Return the [X, Y] coordinate for the center point of the cell that contains the specified text.  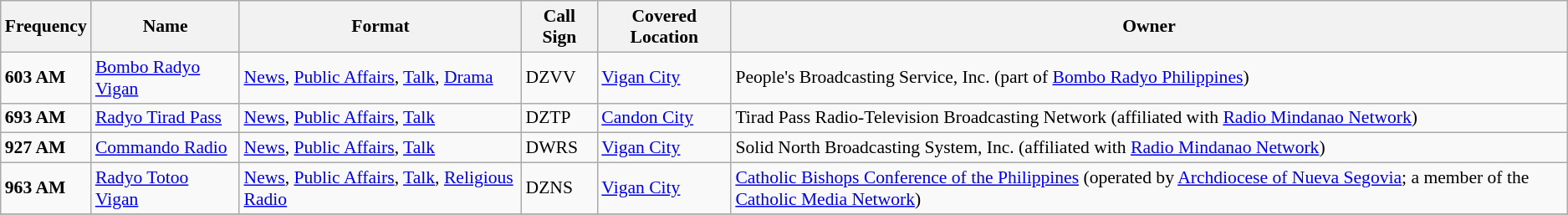
DZVV [560, 77]
People's Broadcasting Service, Inc. (part of Bombo Radyo Philippines) [1149, 77]
963 AM [46, 189]
DZNS [560, 189]
Radyo Totoo Vigan [166, 189]
927 AM [46, 148]
Commando Radio [166, 148]
Radyo Tirad Pass [166, 118]
Bombo Radyo Vigan [166, 77]
Frequency [46, 27]
Catholic Bishops Conference of the Philippines (operated by Archdiocese of Nueva Segovia; a member of the Catholic Media Network) [1149, 189]
DZTP [560, 118]
Format [380, 27]
DWRS [560, 148]
News, Public Affairs, Talk, Drama [380, 77]
Candon City [664, 118]
693 AM [46, 118]
Call Sign [560, 27]
Solid North Broadcasting System, Inc. (affiliated with Radio Mindanao Network) [1149, 148]
603 AM [46, 77]
Owner [1149, 27]
Covered Location [664, 27]
Tirad Pass Radio-Television Broadcasting Network (affiliated with Radio Mindanao Network) [1149, 118]
Name [166, 27]
News, Public Affairs, Talk, Religious Radio [380, 189]
